Locate the cell with the specified text and output its [x, y] center coordinate. 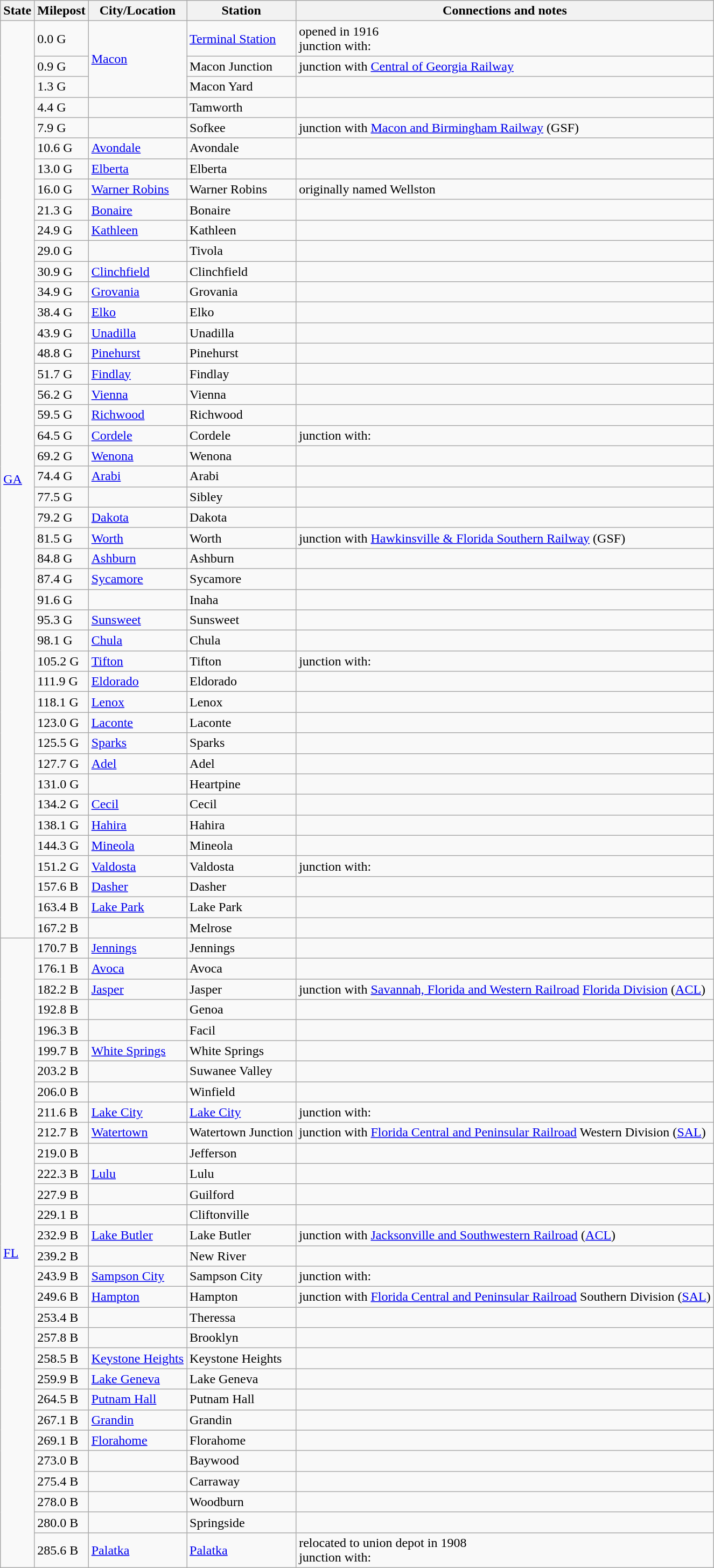
1.3 G [61, 87]
junction with Hawkinsville & Florida Southern Railway (GSF) [505, 538]
229.1 B [61, 1215]
206.0 B [61, 1092]
Guilford [241, 1194]
211.6 B [61, 1112]
7.9 G [61, 128]
74.4 G [61, 476]
Terminal Station [241, 39]
77.5 G [61, 497]
Brooklyn [241, 1338]
Sofkee [241, 128]
Baywood [241, 1461]
4.4 G [61, 107]
Melrose [241, 927]
New River [241, 1256]
212.7 B [61, 1133]
280.0 B [61, 1522]
opened in 1916junction with: [505, 39]
81.5 G [61, 538]
29.0 G [61, 251]
junction with Macon and Birmingham Railway (GSF) [505, 128]
192.8 B [61, 1010]
253.4 B [61, 1317]
167.2 B [61, 927]
264.5 B [61, 1399]
196.3 B [61, 1030]
182.2 B [61, 989]
Macon [137, 59]
State [17, 11]
249.6 B [61, 1297]
222.3 B [61, 1174]
0.0 G [61, 39]
199.7 B [61, 1051]
relocated to union depot in 1908junction with: [505, 1550]
95.3 G [61, 620]
Suwanee Valley [241, 1071]
219.0 B [61, 1153]
151.2 G [61, 866]
43.9 G [61, 333]
84.8 G [61, 558]
junction with Savannah, Florida and Western Railroad Florida Division (ACL) [505, 989]
176.1 B [61, 969]
16.0 G [61, 189]
91.6 G [61, 600]
junction with Central of Georgia Railway [505, 66]
junction with Florida Central and Peninsular Railroad Western Division (SAL) [505, 1133]
Inaha [241, 600]
273.0 B [61, 1461]
30.9 G [61, 271]
Winfield [241, 1092]
118.1 G [61, 702]
98.1 G [61, 641]
junction with Jacksonville and Southwestern Railroad (ACL) [505, 1235]
134.2 G [61, 804]
267.1 B [61, 1420]
278.0 B [61, 1502]
10.6 G [61, 148]
Genoa [241, 1010]
Tamworth [241, 107]
48.8 G [61, 353]
junction with Florida Central and Peninsular Railroad Southern Division (SAL) [505, 1297]
157.6 B [61, 886]
Sibley [241, 497]
258.5 B [61, 1358]
13.0 G [61, 169]
203.2 B [61, 1071]
21.3 G [61, 210]
GA [17, 480]
144.3 G [61, 845]
239.2 B [61, 1256]
Jefferson [241, 1153]
Macon Yard [241, 87]
227.9 B [61, 1194]
79.2 G [61, 517]
38.4 G [61, 313]
Watertown [137, 1133]
FL [17, 1253]
163.4 B [61, 907]
34.9 G [61, 292]
111.9 G [61, 682]
64.5 G [61, 435]
51.7 G [61, 374]
59.5 G [61, 415]
56.2 G [61, 394]
Connections and notes [505, 11]
Station [241, 11]
259.9 B [61, 1379]
Facil [241, 1030]
Theressa [241, 1317]
0.9 G [61, 66]
138.1 G [61, 825]
269.1 B [61, 1440]
24.9 G [61, 230]
87.4 G [61, 579]
Woodburn [241, 1502]
Tivola [241, 251]
275.4 B [61, 1481]
69.2 G [61, 456]
127.7 G [61, 764]
257.8 B [61, 1338]
243.9 B [61, 1276]
170.7 B [61, 948]
105.2 G [61, 661]
originally named Wellston [505, 189]
285.6 B [61, 1550]
Heartpine [241, 784]
232.9 B [61, 1235]
123.0 G [61, 723]
Milepost [61, 11]
125.5 G [61, 743]
Macon Junction [241, 66]
City/Location [137, 11]
Cliftonville [241, 1215]
Carraway [241, 1481]
131.0 G [61, 784]
Springside [241, 1522]
Watertown Junction [241, 1133]
